Provide the [x, y] coordinate of the cell's center where the given text is located.  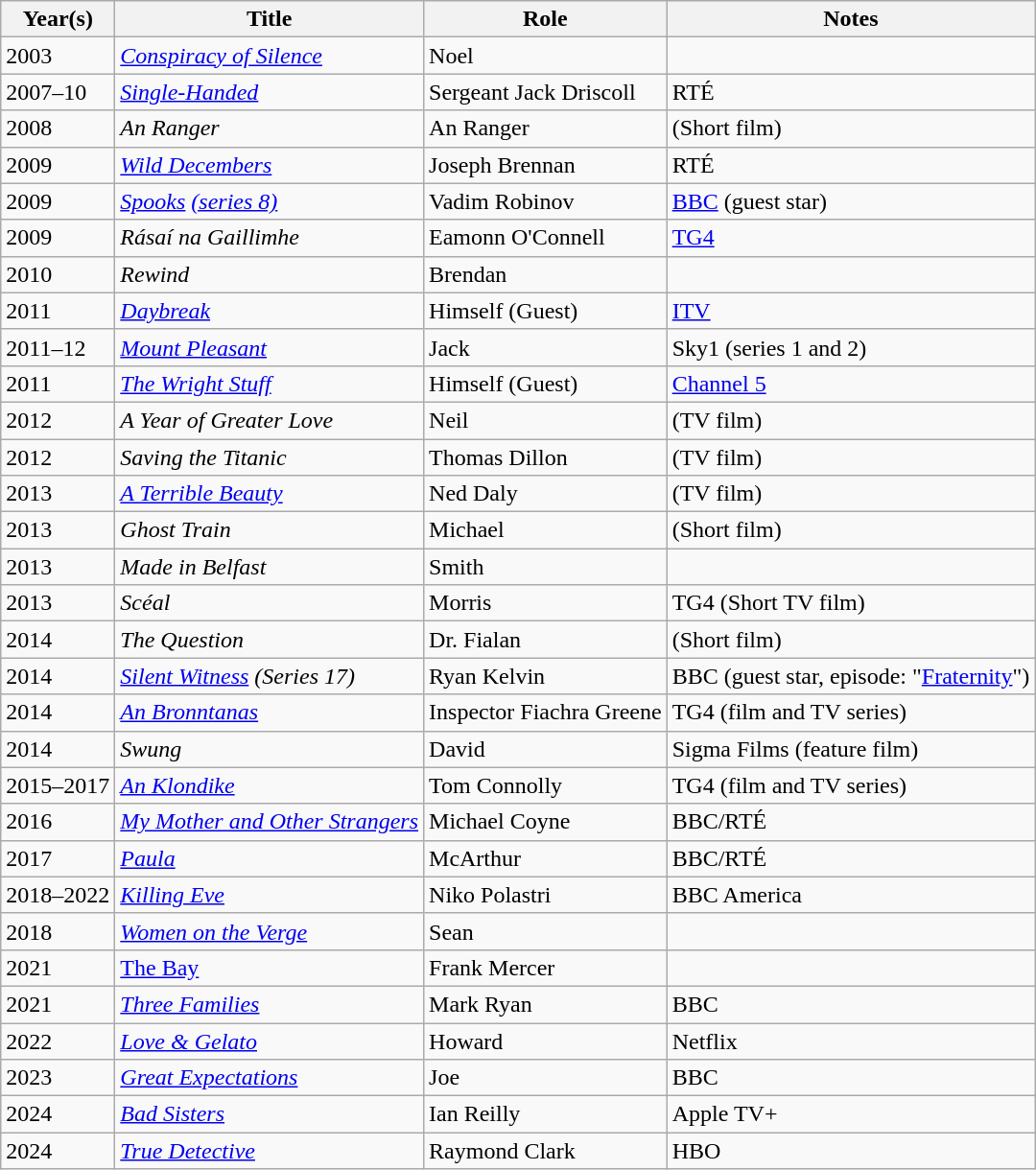
Tom Connolly [546, 785]
The Wright Stuff [270, 384]
Year(s) [58, 19]
Sigma Films (feature film) [851, 749]
Inspector Fiachra Greene [546, 713]
2003 [58, 56]
HBO [851, 1151]
Women on the Verge [270, 931]
True Detective [270, 1151]
Howard [546, 1041]
Dr. Fialan [546, 640]
Morris [546, 603]
Scéal [270, 603]
Made in Belfast [270, 567]
2007–10 [58, 92]
The Question [270, 640]
Swung [270, 749]
Thomas Dillon [546, 457]
Conspiracy of Silence [270, 56]
BBC (guest star) [851, 201]
Mark Ryan [546, 1004]
Michael Coyne [546, 822]
2011–12 [58, 347]
An Bronntanas [270, 713]
McArthur [546, 858]
2010 [58, 274]
2023 [58, 1078]
Brendan [546, 274]
Neil [546, 420]
Rásaí na Gaillimhe [270, 238]
Saving the Titanic [270, 457]
Ned Daly [546, 494]
Mount Pleasant [270, 347]
2015–2017 [58, 785]
Notes [851, 19]
Bad Sisters [270, 1114]
Wild Decembers [270, 165]
Title [270, 19]
Daybreak [270, 311]
Channel 5 [851, 384]
Noel [546, 56]
David [546, 749]
TG4 (Short TV film) [851, 603]
2016 [58, 822]
Killing Eve [270, 895]
Love & Gelato [270, 1041]
My Mother and Other Strangers [270, 822]
2018 [58, 931]
Raymond Clark [546, 1151]
An Klondike [270, 785]
Frank Mercer [546, 968]
Single-Handed [270, 92]
2022 [58, 1041]
Three Families [270, 1004]
Netflix [851, 1041]
The Bay [270, 968]
Ghost Train [270, 530]
Spooks (series 8) [270, 201]
Apple TV+ [851, 1114]
Sean [546, 931]
Eamonn O'Connell [546, 238]
Joe [546, 1078]
Joseph Brennan [546, 165]
Role [546, 19]
Rewind [270, 274]
Niko Polastri [546, 895]
Sky1 (series 1 and 2) [851, 347]
TG4 [851, 238]
2017 [58, 858]
ITV [851, 311]
Vadim Robinov [546, 201]
Smith [546, 567]
Paula [270, 858]
Jack [546, 347]
Michael [546, 530]
Great Expectations [270, 1078]
Ryan Kelvin [546, 676]
2018–2022 [58, 895]
BBC (guest star, episode: "Fraternity") [851, 676]
2008 [58, 129]
Ian Reilly [546, 1114]
BBC America [851, 895]
Silent Witness (Series 17) [270, 676]
A Year of Greater Love [270, 420]
A Terrible Beauty [270, 494]
Sergeant Jack Driscoll [546, 92]
